From the cell containing the given text, extract its center point as (x, y) coordinate. 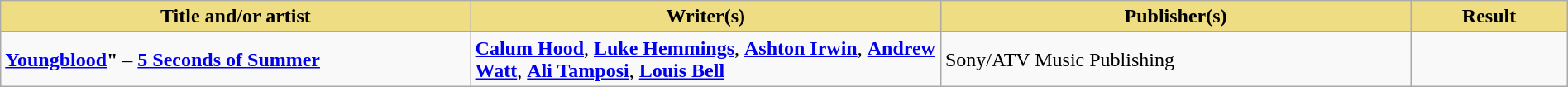
Youngblood" – 5 Seconds of Summer (236, 60)
Publisher(s) (1175, 17)
Sony/ATV Music Publishing (1175, 60)
Title and/or artist (236, 17)
Writer(s) (705, 17)
Calum Hood, Luke Hemmings, Ashton Irwin, Andrew Watt, Ali Tamposi, Louis Bell (705, 60)
Result (1489, 17)
